Detect which cell encompasses the target text, then output its (x, y) center coordinate. 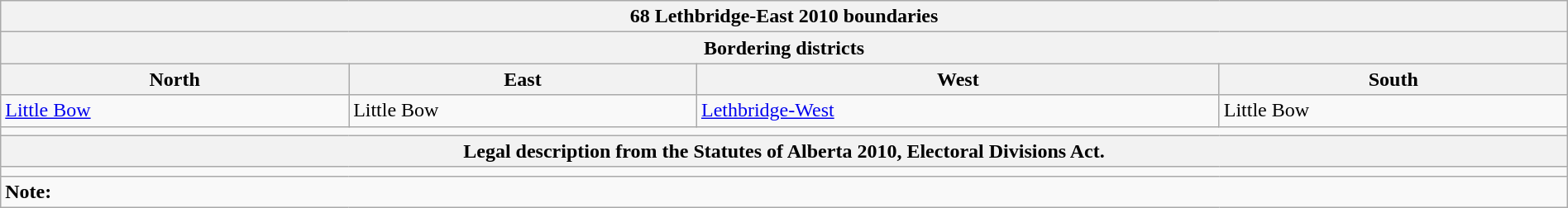
Note: (784, 191)
Bordering districts (784, 48)
Legal description from the Statutes of Alberta 2010, Electoral Divisions Act. (784, 151)
South (1393, 79)
68 Lethbridge-East 2010 boundaries (784, 17)
North (175, 79)
East (523, 79)
West (958, 79)
Lethbridge-West (958, 111)
